Return the [x, y] coordinate for the center point of the cell that contains the specified text.  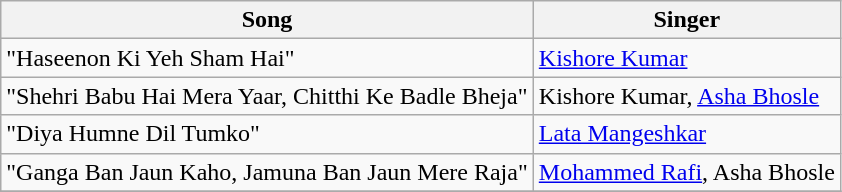
Kishore Kumar, Asha Bhosle [686, 96]
"Ganga Ban Jaun Kaho, Jamuna Ban Jaun Mere Raja" [268, 172]
"Haseenon Ki Yeh Sham Hai" [268, 58]
"Diya Humne Dil Tumko" [268, 134]
Lata Mangeshkar [686, 134]
Kishore Kumar [686, 58]
Singer [686, 20]
Song [268, 20]
Mohammed Rafi, Asha Bhosle [686, 172]
"Shehri Babu Hai Mera Yaar, Chitthi Ke Badle Bheja" [268, 96]
